Locate the cell with the specified text and output its (x, y) center coordinate. 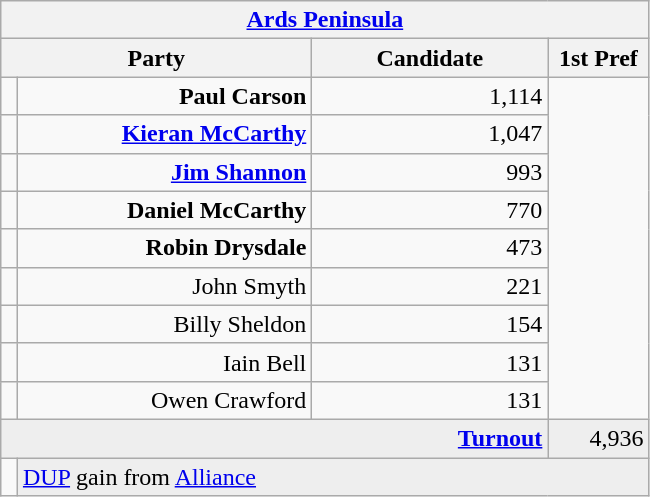
Turnout (274, 438)
Ards Peninsula (325, 20)
1st Pref (598, 58)
154 (430, 324)
Party (156, 58)
Candidate (430, 58)
John Smyth (164, 286)
473 (430, 248)
1,114 (430, 96)
Jim Shannon (164, 172)
Billy Sheldon (164, 324)
Robin Drysdale (164, 248)
993 (430, 172)
1,047 (430, 134)
Kieran McCarthy (164, 134)
Owen Crawford (164, 400)
DUP gain from Alliance (333, 477)
Daniel McCarthy (164, 210)
Iain Bell (164, 362)
4,936 (598, 438)
Paul Carson (164, 96)
770 (430, 210)
221 (430, 286)
